Capture the cell that displays the provided text and extract its [x, y] central coordinate. 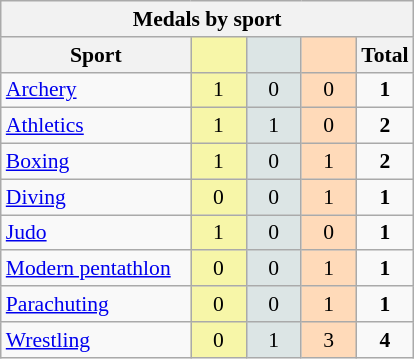
Medals by sport [208, 19]
Parachuting [96, 304]
Athletics [96, 126]
Sport [96, 55]
Modern pentathlon [96, 269]
Wrestling [96, 340]
Archery [96, 90]
Judo [96, 233]
4 [384, 340]
Diving [96, 197]
Boxing [96, 162]
3 [328, 340]
Total [384, 55]
